Capture the cell that displays the provided text and extract its [x, y] central coordinate. 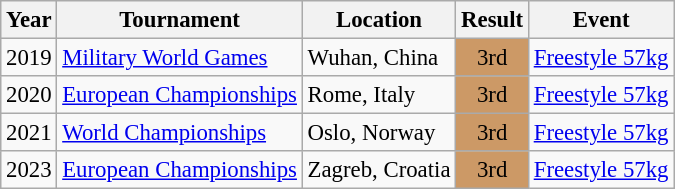
Oslo, Norway [379, 133]
Wuhan, China [379, 58]
Location [379, 20]
Zagreb, Croatia [379, 170]
2019 [29, 58]
Year [29, 20]
2020 [29, 95]
Military World Games [180, 58]
Result [492, 20]
Rome, Italy [379, 95]
2021 [29, 133]
Tournament [180, 20]
Event [600, 20]
2023 [29, 170]
World Championships [180, 133]
